Search for the cell housing the specified text and yield its (X, Y) center coordinate. 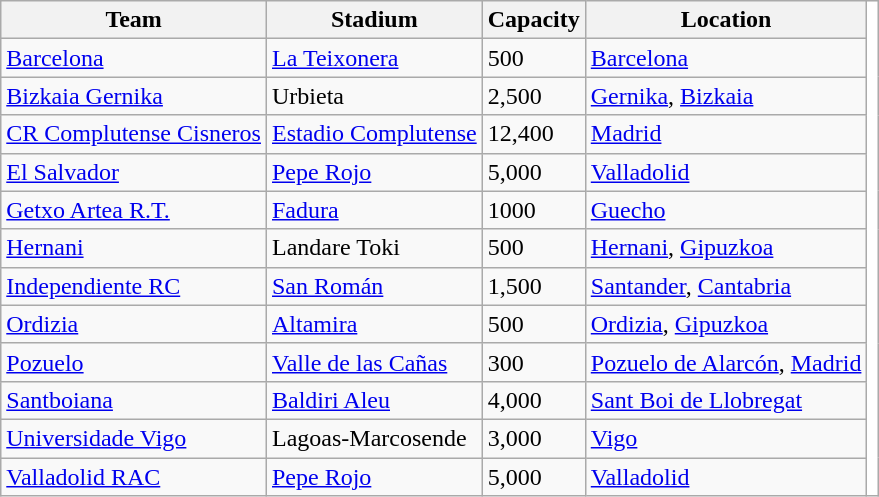
El Salvador (134, 172)
Location (726, 20)
Ordizia (134, 324)
CR Complutense Cisneros (134, 134)
Lagoas-Marcosende (374, 438)
Guecho (726, 210)
Stadium (374, 20)
Independiente RC (134, 286)
1,500 (534, 286)
Universidade Vigo (134, 438)
Capacity (534, 20)
Estadio Complutense (374, 134)
300 (534, 362)
Valle de las Cañas (374, 362)
Landare Toki (374, 248)
Valladolid RAC (134, 477)
Hernani, Gipuzkoa (726, 248)
Ordizia, Gipuzkoa (726, 324)
3,000 (534, 438)
Sant Boi de Llobregat (726, 400)
12,400 (534, 134)
Fadura (374, 210)
Pozuelo (134, 362)
Gernika, Bizkaia (726, 96)
Bizkaia Gernika (134, 96)
2,500 (534, 96)
Urbieta (374, 96)
Vigo (726, 438)
Altamira (374, 324)
Santander, Cantabria (726, 286)
Baldiri Aleu (374, 400)
4,000 (534, 400)
Madrid (726, 134)
Team (134, 20)
Santboiana (134, 400)
Hernani (134, 248)
San Román (374, 286)
1000 (534, 210)
Pozuelo de Alarcón, Madrid (726, 362)
La Teixonera (374, 58)
Getxo Artea R.T. (134, 210)
